Provide the (X, Y) coordinate of the cell's center where the given text is located.  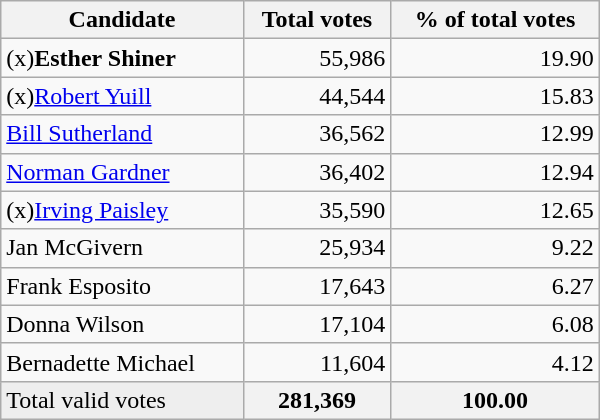
35,590 (317, 210)
12.94 (496, 172)
(x)Irving Paisley (122, 210)
55,986 (317, 58)
(x)Robert Yuill (122, 96)
11,604 (317, 362)
44,544 (317, 96)
12.99 (496, 134)
Bernadette Michael (122, 362)
12.65 (496, 210)
Total valid votes (122, 400)
25,934 (317, 248)
6.27 (496, 286)
100.00 (496, 400)
9.22 (496, 248)
% of total votes (496, 20)
17,104 (317, 324)
17,643 (317, 286)
Donna Wilson (122, 324)
4.12 (496, 362)
(x)Esther Shiner (122, 58)
19.90 (496, 58)
6.08 (496, 324)
36,402 (317, 172)
281,369 (317, 400)
Candidate (122, 20)
Bill Sutherland (122, 134)
15.83 (496, 96)
Norman Gardner (122, 172)
Frank Esposito (122, 286)
Jan McGivern (122, 248)
Total votes (317, 20)
36,562 (317, 134)
